Search for the cell housing the specified text and yield its [X, Y] center coordinate. 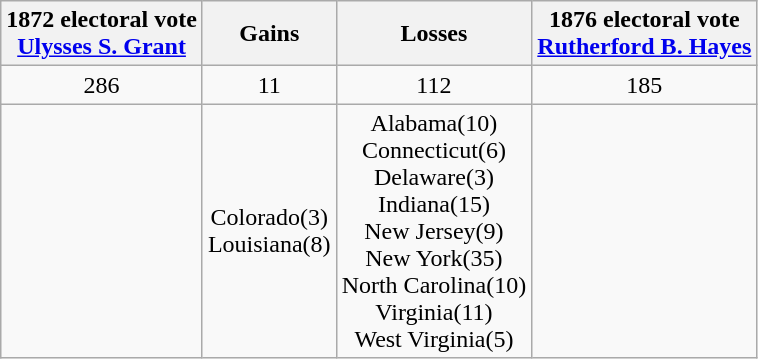
1872 electoral voteUlysses S. Grant [102, 34]
11 [269, 85]
286 [102, 85]
Gains [269, 34]
Colorado(3)Louisiana(8) [269, 231]
Alabama(10)Connecticut(6)Delaware(3)Indiana(15)New Jersey(9)New York(35)North Carolina(10)Virginia(11)West Virginia(5) [434, 231]
Losses [434, 34]
112 [434, 85]
1876 electoral voteRutherford B. Hayes [644, 34]
185 [644, 85]
